Search for the cell housing the specified text and yield its [x, y] center coordinate. 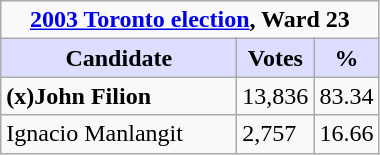
Votes [276, 58]
2,757 [276, 134]
13,836 [276, 96]
Ignacio Manlangit [119, 134]
16.66 [346, 134]
2003 Toronto election, Ward 23 [190, 20]
Candidate [119, 58]
(x)John Filion [119, 96]
% [346, 58]
83.34 [346, 96]
